Provide the (X, Y) coordinate of the cell's center where the given text is located.  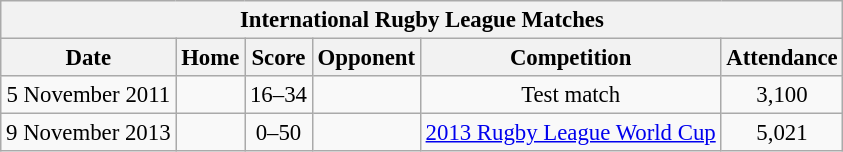
9 November 2013 (88, 133)
Competition (570, 58)
Home (210, 58)
Date (88, 58)
2013 Rugby League World Cup (570, 133)
International Rugby League Matches (422, 20)
Opponent (366, 58)
5,021 (782, 133)
16–34 (279, 95)
5 November 2011 (88, 95)
Score (279, 58)
3,100 (782, 95)
Attendance (782, 58)
Test match (570, 95)
0–50 (279, 133)
